Output the [X, Y] coordinate of the center of the cell containing the given text.  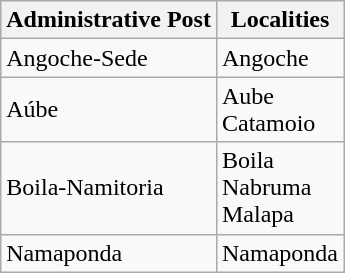
Angoche-Sede [109, 58]
Boila-Namitoria [109, 188]
Aúbe [109, 110]
Administrative Post [109, 20]
Localities [280, 20]
BoilaNabrumaMalapa [280, 188]
Angoche [280, 58]
AubeCatamoio [280, 110]
